Capture the cell that displays the provided text and extract its (X, Y) central coordinate. 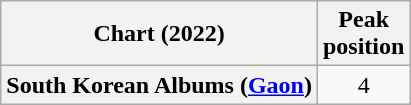
Peakposition (363, 34)
South Korean Albums (Gaon) (160, 85)
Chart (2022) (160, 34)
4 (363, 85)
